Extract the (X, Y) coordinate from the center of the cell holding the provided text.  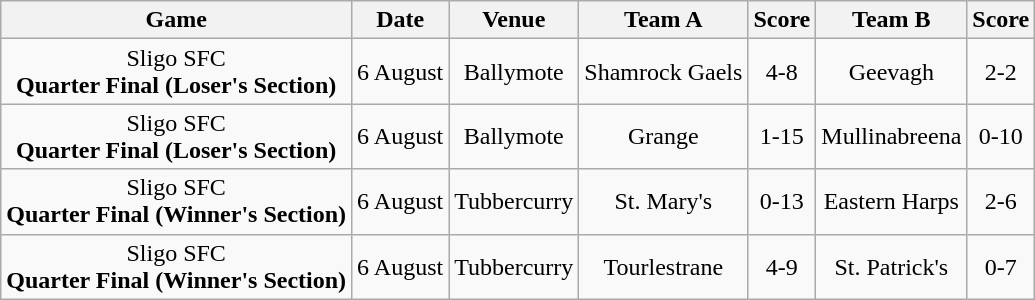
0-10 (1001, 136)
4-9 (782, 266)
Geevagh (892, 72)
Venue (514, 20)
St. Patrick's (892, 266)
St. Mary's (664, 202)
Mullinabreena (892, 136)
2-2 (1001, 72)
Date (400, 20)
Game (176, 20)
Tourlestrane (664, 266)
1-15 (782, 136)
Shamrock Gaels (664, 72)
2-6 (1001, 202)
0-7 (1001, 266)
Grange (664, 136)
Team A (664, 20)
Team B (892, 20)
Eastern Harps (892, 202)
0-13 (782, 202)
4-8 (782, 72)
